Locate the cell with the specified text and output its [X, Y] center coordinate. 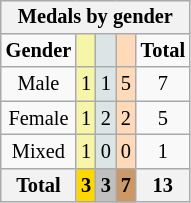
Male [38, 84]
Medals by gender [96, 17]
Gender [38, 51]
Mixed [38, 152]
Female [38, 118]
13 [163, 185]
